Scan for the cell matching the given text and deliver its [x, y] coordinate at center. 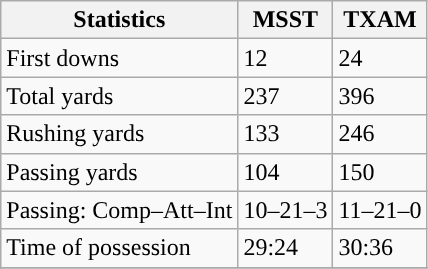
12 [286, 58]
396 [380, 96]
Time of possession [120, 248]
11–21–0 [380, 210]
Passing: Comp–Att–Int [120, 210]
Total yards [120, 96]
First downs [120, 58]
24 [380, 58]
29:24 [286, 248]
Statistics [120, 20]
30:36 [380, 248]
10–21–3 [286, 210]
150 [380, 172]
237 [286, 96]
104 [286, 172]
246 [380, 134]
133 [286, 134]
MSST [286, 20]
Passing yards [120, 172]
Rushing yards [120, 134]
TXAM [380, 20]
